Return the [x, y] coordinate for the center point of the cell that contains the specified text.  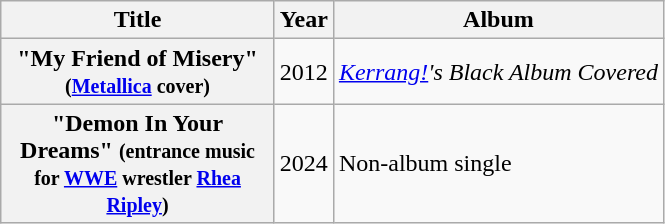
2012 [304, 72]
Title [138, 20]
Album [498, 20]
Non-album single [498, 164]
"Demon In Your Dreams" (entrance music for WWE wrestler Rhea Ripley) [138, 164]
Year [304, 20]
Kerrang!'s Black Album Covered [498, 72]
"My Friend of Misery" (Metallica cover) [138, 72]
2024 [304, 164]
